Detect which cell encompasses the target text, then output its (x, y) center coordinate. 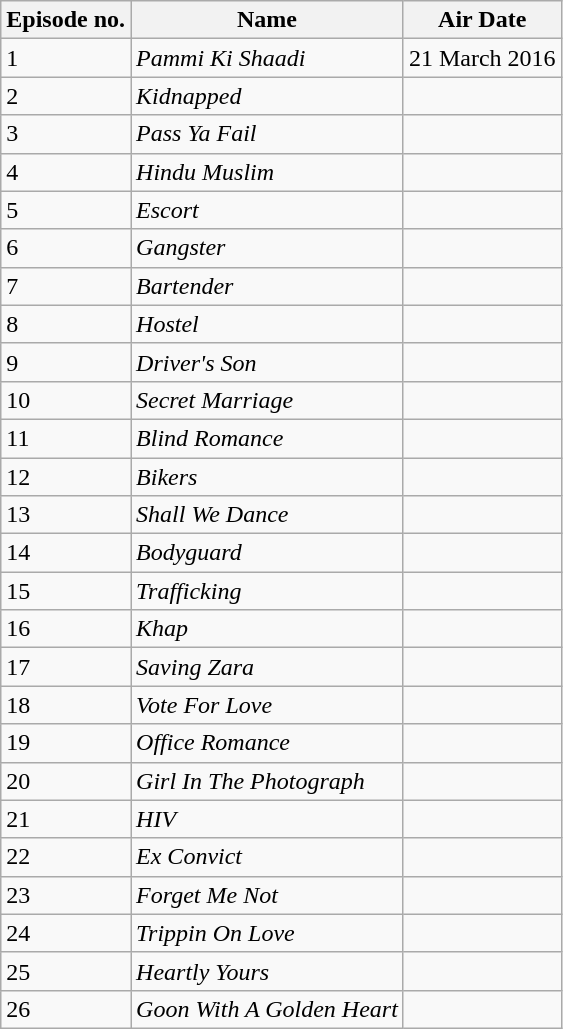
HIV (268, 819)
Bikers (268, 477)
23 (66, 895)
Saving Zara (268, 667)
22 (66, 857)
21 March 2016 (482, 58)
24 (66, 933)
3 (66, 134)
Driver's Son (268, 362)
9 (66, 362)
21 (66, 819)
11 (66, 438)
25 (66, 971)
20 (66, 781)
Escort (268, 210)
16 (66, 629)
18 (66, 705)
Episode no. (66, 20)
Trafficking (268, 591)
Name (268, 20)
Trippin On Love (268, 933)
Bodyguard (268, 553)
Hostel (268, 324)
4 (66, 172)
6 (66, 248)
Khap (268, 629)
Ex Convict (268, 857)
17 (66, 667)
13 (66, 515)
Gangster (268, 248)
Girl In The Photograph (268, 781)
Pammi Ki Shaadi (268, 58)
Secret Marriage (268, 400)
Bartender (268, 286)
Blind Romance (268, 438)
15 (66, 591)
26 (66, 1009)
Heartly Yours (268, 971)
Vote For Love (268, 705)
Pass Ya Fail (268, 134)
Office Romance (268, 743)
Goon With A Golden Heart (268, 1009)
7 (66, 286)
1 (66, 58)
Shall We Dance (268, 515)
2 (66, 96)
14 (66, 553)
5 (66, 210)
8 (66, 324)
Air Date (482, 20)
Forget Me Not (268, 895)
10 (66, 400)
Kidnapped (268, 96)
12 (66, 477)
Hindu Muslim (268, 172)
19 (66, 743)
